Return (X, Y) of the center of cell containing provided text 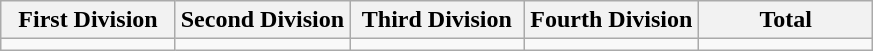
Second Division (262, 20)
Third Division (437, 20)
First Division (88, 20)
Total (786, 20)
Fourth Division (611, 20)
